Determine the (x, y) coordinate at the center of the cell enclosing the given text.  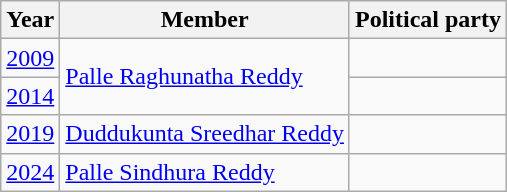
2019 (30, 134)
2024 (30, 172)
Year (30, 20)
Duddukunta Sreedhar Reddy (205, 134)
Political party (428, 20)
Member (205, 20)
2014 (30, 96)
Palle Raghunatha Reddy (205, 77)
2009 (30, 58)
Palle Sindhura Reddy (205, 172)
